Return [x, y] of the center of cell containing provided text 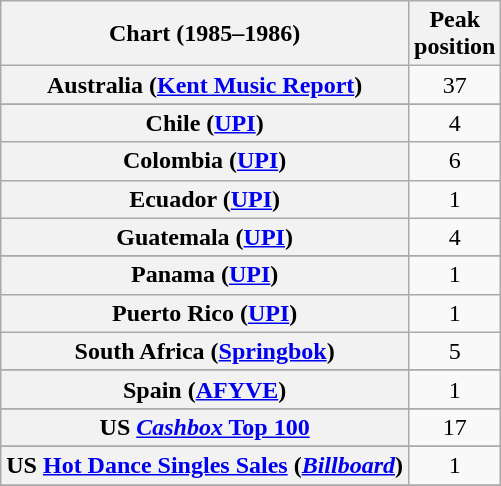
Puerto Rico (UPI) [205, 313]
Colombia (UPI) [205, 161]
Ecuador (UPI) [205, 199]
Chile (UPI) [205, 123]
17 [455, 427]
5 [455, 351]
Peakposition [455, 34]
Australia (Kent Music Report) [205, 85]
Guatemala (UPI) [205, 237]
US Cashbox Top 100 [205, 427]
Chart (1985–1986) [205, 34]
Spain (AFYVE) [205, 389]
6 [455, 161]
US Hot Dance Singles Sales (Billboard) [205, 465]
37 [455, 85]
Panama (UPI) [205, 275]
South Africa (Springbok) [205, 351]
